Search for the cell housing the specified text and yield its (X, Y) center coordinate. 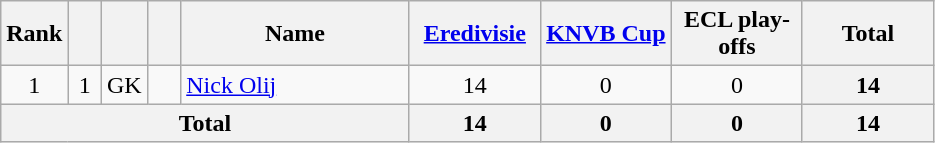
Eredivisie (474, 34)
GK (124, 85)
Nick Olij (296, 85)
ECL play-offs (736, 34)
Name (296, 34)
KNVB Cup (606, 34)
Rank (34, 34)
